Extract the [x, y] coordinate from the center of the cell holding the provided text.  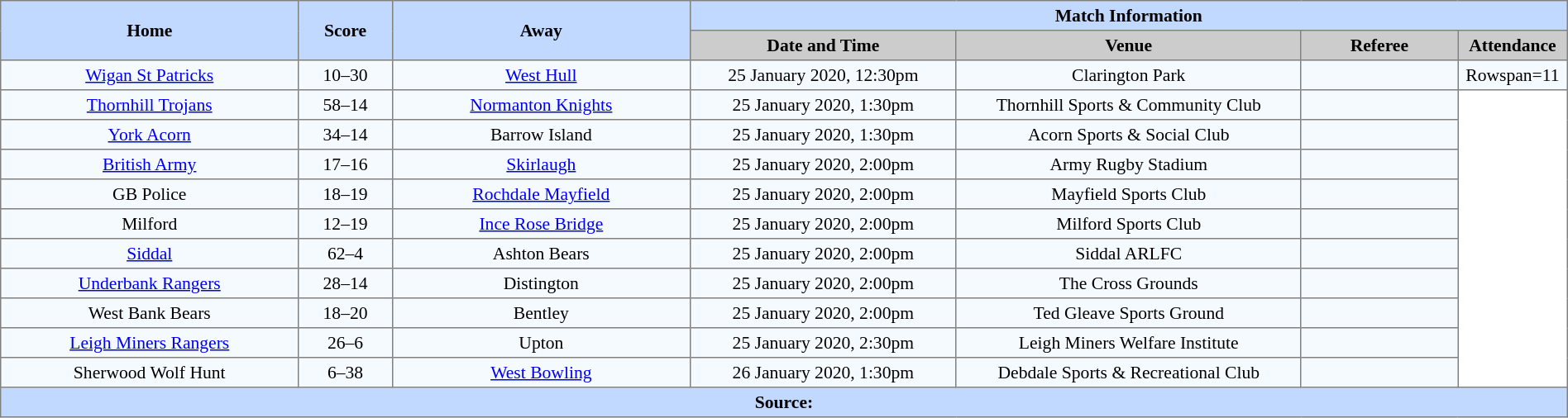
West Bowling [541, 373]
Skirlaugh [541, 164]
18–20 [346, 313]
Rowspan=11 [1513, 75]
Acorn Sports & Social Club [1128, 135]
Barrow Island [541, 135]
Distington [541, 283]
Sherwood Wolf Hunt [150, 373]
Home [150, 31]
Referee [1379, 45]
28–14 [346, 283]
17–16 [346, 164]
Wigan St Patricks [150, 75]
34–14 [346, 135]
Leigh Miners Rangers [150, 343]
Ted Gleave Sports Ground [1128, 313]
Attendance [1513, 45]
Upton [541, 343]
Normanton Knights [541, 105]
West Bank Bears [150, 313]
25 January 2020, 12:30pm [823, 75]
Ince Rose Bridge [541, 224]
Source: [784, 402]
18–19 [346, 194]
Score [346, 31]
12–19 [346, 224]
58–14 [346, 105]
25 January 2020, 2:30pm [823, 343]
26 January 2020, 1:30pm [823, 373]
Venue [1128, 45]
Debdale Sports & Recreational Club [1128, 373]
Clarington Park [1128, 75]
10–30 [346, 75]
Leigh Miners Welfare Institute [1128, 343]
The Cross Grounds [1128, 283]
Milford [150, 224]
Bentley [541, 313]
Siddal [150, 254]
Match Information [1128, 16]
York Acorn [150, 135]
Rochdale Mayfield [541, 194]
Thornhill Trojans [150, 105]
Date and Time [823, 45]
Mayfield Sports Club [1128, 194]
Underbank Rangers [150, 283]
Army Rugby Stadium [1128, 164]
British Army [150, 164]
Siddal ARLFC [1128, 254]
26–6 [346, 343]
Ashton Bears [541, 254]
Thornhill Sports & Community Club [1128, 105]
62–4 [346, 254]
Milford Sports Club [1128, 224]
GB Police [150, 194]
6–38 [346, 373]
West Hull [541, 75]
Away [541, 31]
